Find where the given text appears and provide that cell's center as (X, Y) coordinate. 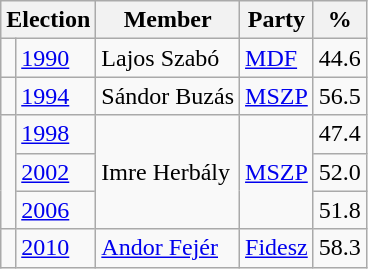
52.0 (340, 172)
51.8 (340, 210)
Andor Fejér (168, 248)
Election (48, 20)
Lajos Szabó (168, 58)
56.5 (340, 96)
2006 (56, 210)
Imre Herbály (168, 172)
2002 (56, 172)
58.3 (340, 248)
2010 (56, 248)
MDF (277, 58)
Member (168, 20)
Fidesz (277, 248)
1990 (56, 58)
Sándor Buzás (168, 96)
1994 (56, 96)
1998 (56, 134)
47.4 (340, 134)
44.6 (340, 58)
Party (277, 20)
% (340, 20)
